Provide the (x, y) coordinate of the cell's center where the given text is located.  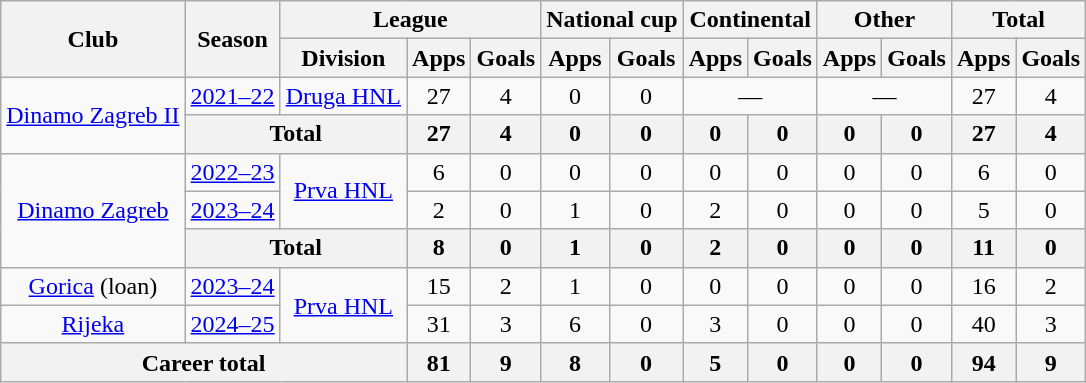
2022–23 (232, 172)
94 (983, 362)
2021–22 (232, 96)
11 (983, 248)
Season (232, 39)
Continental (750, 20)
Other (884, 20)
40 (983, 324)
81 (439, 362)
National cup (612, 20)
League (410, 20)
Druga HNL (343, 96)
Career total (204, 362)
Club (93, 39)
31 (439, 324)
Dinamo Zagreb (93, 210)
Gorica (loan) (93, 286)
Rijeka (93, 324)
15 (439, 286)
Dinamo Zagreb II (93, 115)
16 (983, 286)
Division (343, 58)
2024–25 (232, 324)
